Return the (X, Y) coordinate for the center point of the cell that contains the specified text.  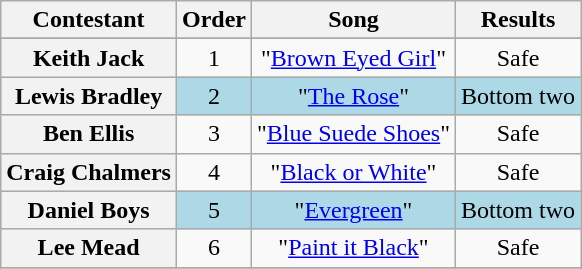
"Paint it Black" (354, 248)
Keith Jack (89, 58)
"Evergreen" (354, 210)
"The Rose" (354, 96)
1 (214, 58)
3 (214, 134)
Order (214, 20)
4 (214, 172)
Daniel Boys (89, 210)
"Black or White" (354, 172)
Ben Ellis (89, 134)
Craig Chalmers (89, 172)
2 (214, 96)
Song (354, 20)
"Blue Suede Shoes" (354, 134)
Lee Mead (89, 248)
6 (214, 248)
"Brown Eyed Girl" (354, 58)
Contestant (89, 20)
5 (214, 210)
Lewis Bradley (89, 96)
Results (518, 20)
